Locate the cell with the specified text and output its [x, y] center coordinate. 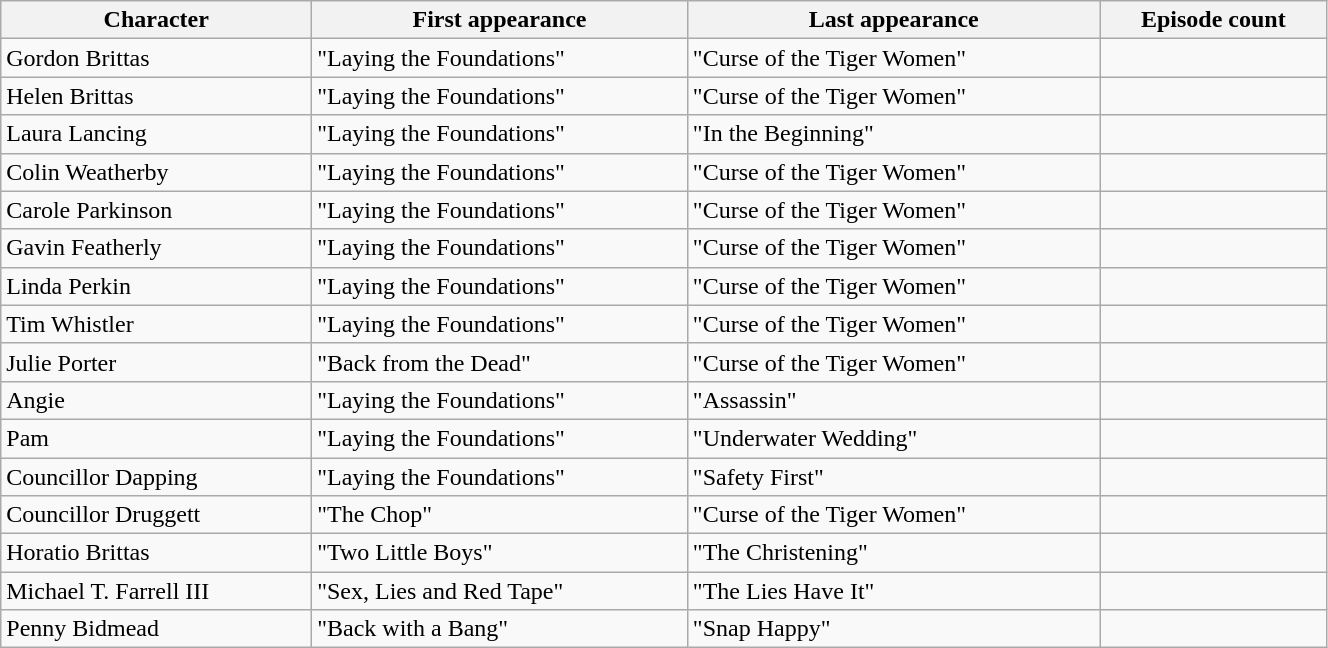
"In the Beginning" [894, 134]
"Back with a Bang" [500, 629]
Councillor Dapping [156, 477]
"Assassin" [894, 400]
Tim Whistler [156, 324]
Gordon Brittas [156, 58]
Colin Weatherby [156, 172]
Character [156, 20]
Pam [156, 438]
Angie [156, 400]
Last appearance [894, 20]
Michael T. Farrell III [156, 591]
Episode count [1213, 20]
"Snap Happy" [894, 629]
Horatio Brittas [156, 553]
Helen Brittas [156, 96]
"The Lies Have It" [894, 591]
"Safety First" [894, 477]
Laura Lancing [156, 134]
Linda Perkin [156, 286]
"Sex, Lies and Red Tape" [500, 591]
"Back from the Dead" [500, 362]
Penny Bidmead [156, 629]
"The Christening" [894, 553]
Councillor Druggett [156, 515]
"Underwater Wedding" [894, 438]
"Two Little Boys" [500, 553]
First appearance [500, 20]
Carole Parkinson [156, 210]
Gavin Featherly [156, 248]
"The Chop" [500, 515]
Julie Porter [156, 362]
